From the cell containing the given text, extract its center point as (x, y) coordinate. 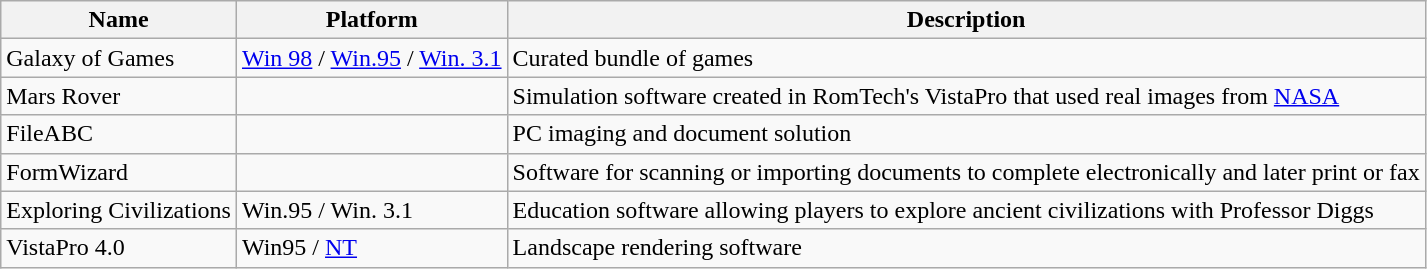
Simulation software created in RomTech's VistaPro that used real images from NASA (966, 96)
Landscape rendering software (966, 248)
Mars Rover (119, 96)
FormWizard (119, 172)
Software for scanning or importing documents to complete electronically and later print or fax (966, 172)
Platform (372, 20)
Description (966, 20)
Curated bundle of games (966, 58)
Name (119, 20)
PC imaging and document solution (966, 134)
Education software allowing players to explore ancient civilizations with Professor Diggs (966, 210)
Win 98 / Win.95 / Win. 3.1 (372, 58)
FileABC (119, 134)
VistaPro 4.0 (119, 248)
Exploring Civilizations (119, 210)
Win95 / NT (372, 248)
Win.95 / Win. 3.1 (372, 210)
Galaxy of Games (119, 58)
